Pinpoint the cell where the given text exists, returning its (X, Y) midpoint coordinate. 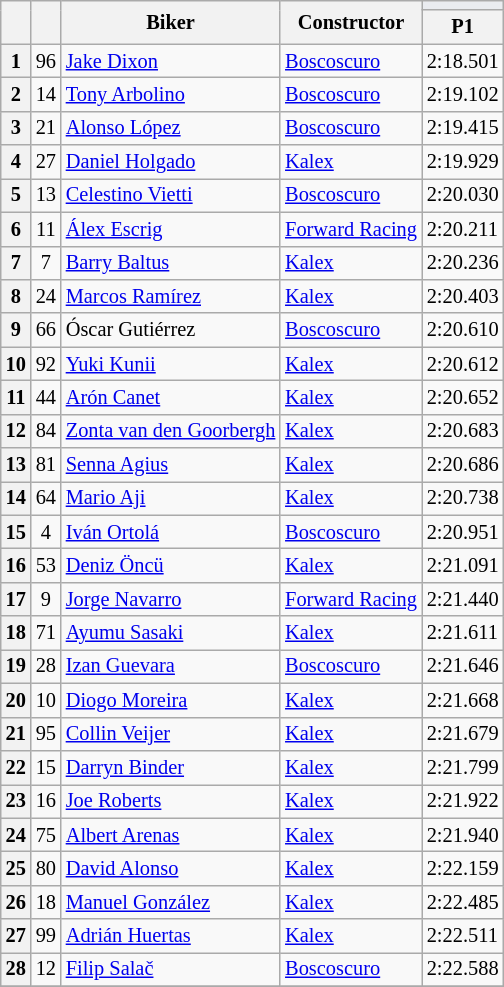
96 (46, 61)
2:20.686 (463, 465)
2:20.612 (463, 364)
2:20.403 (463, 296)
2:20.610 (463, 330)
Yuki Kunii (170, 364)
80 (46, 868)
2:21.091 (463, 565)
2:18.501 (463, 61)
Alonso López (170, 128)
99 (46, 936)
44 (46, 397)
Celestino Vietti (170, 195)
5 (16, 195)
22 (16, 767)
53 (46, 565)
2 (16, 94)
8 (16, 296)
2:19.415 (463, 128)
2:21.646 (463, 666)
2:20.236 (463, 263)
Tony Arbolino (170, 94)
Barry Baltus (170, 263)
2:20.211 (463, 229)
Deniz Öncü (170, 565)
Zonta van den Goorbergh (170, 431)
Collin Veijer (170, 734)
2:20.738 (463, 498)
92 (46, 364)
Marcos Ramírez (170, 296)
Manuel González (170, 902)
19 (16, 666)
2:22.588 (463, 969)
Arón Canet (170, 397)
Jake Dixon (170, 61)
Filip Salač (170, 969)
David Alonso (170, 868)
6 (16, 229)
Joe Roberts (170, 801)
2:21.668 (463, 700)
26 (16, 902)
1 (16, 61)
20 (16, 700)
Constructor (351, 22)
25 (16, 868)
Mario Aji (170, 498)
95 (46, 734)
Daniel Holgado (170, 162)
2:22.511 (463, 936)
2:22.159 (463, 868)
2:20.951 (463, 532)
17 (16, 599)
2:19.102 (463, 94)
2:21.679 (463, 734)
Senna Agius (170, 465)
81 (46, 465)
Biker (170, 22)
Iván Ortolá (170, 532)
3 (16, 128)
Albert Arenas (170, 835)
66 (46, 330)
2:22.485 (463, 902)
2:21.940 (463, 835)
2:20.683 (463, 431)
2:21.799 (463, 767)
Diogo Moreira (170, 700)
2:20.030 (463, 195)
Darryn Binder (170, 767)
Ayumu Sasaki (170, 633)
75 (46, 835)
Adrián Huertas (170, 936)
2:21.922 (463, 801)
Óscar Gutiérrez (170, 330)
P1 (463, 27)
2:21.440 (463, 599)
2:19.929 (463, 162)
Álex Escrig (170, 229)
71 (46, 633)
2:21.611 (463, 633)
84 (46, 431)
23 (16, 801)
Jorge Navarro (170, 599)
Izan Guevara (170, 666)
64 (46, 498)
2:20.652 (463, 397)
